Search for the cell housing the specified text and yield its [X, Y] center coordinate. 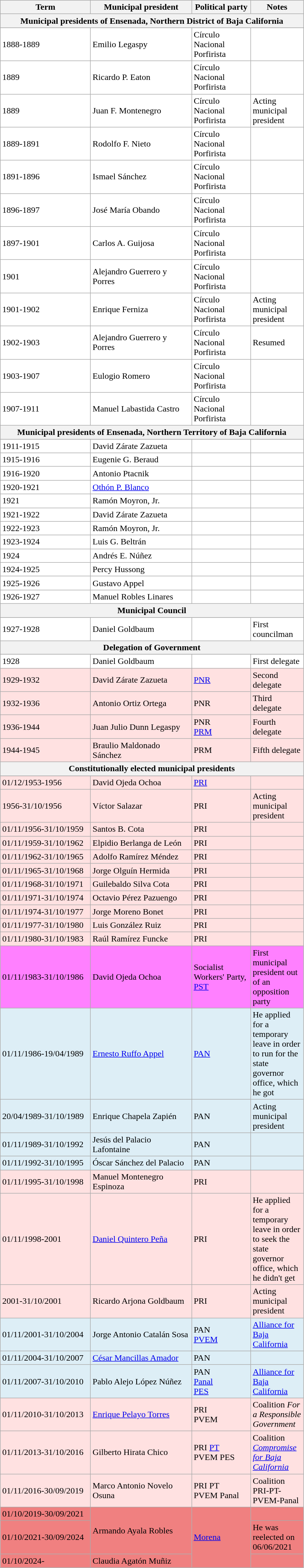
01/11/1956-31/10/1959 [45, 829]
01/11/1986-19/04/1989 [45, 1054]
Antonio Ortiz Ortega [141, 704]
Coalition For a Responsible Government [277, 1414]
01/11/1983-31/10/1986 [45, 977]
1907-1911 [45, 409]
01/11/1977-31/10/1980 [45, 925]
Daniel Quintero Peña [141, 1239]
1901 [45, 276]
01/11/1995-31/10/1998 [45, 1182]
01/11/1998-2001 [45, 1239]
1932-1936 [45, 704]
Resumed [277, 342]
Octavio Pérez Pazuengo [141, 898]
Third delegate [277, 704]
1889-1891 [45, 144]
Political party [221, 7]
Manuel Montenegro Espinoza [141, 1182]
01/11/2004-31/10/2007 [45, 1358]
Ricardo P. Eaton [141, 77]
1891-1896 [45, 177]
Manuel Robles Linares [141, 597]
Luis G. Beltrán [141, 542]
1923-1924 [45, 542]
Jorge Olguín Hermida [141, 870]
01/11/1968-31/10/1971 [45, 884]
Marco Antonio Novelo Osuna [141, 1491]
01/11/2010-31/10/2013 [45, 1414]
01/10/2021-30/09/2024 [45, 1537]
Rodolfo F. Nieto [141, 144]
PRI PT PVEM PES [221, 1452]
Notes [277, 7]
José María Obando [141, 210]
01/11/1965-31/10/1968 [45, 870]
Óscar Sánchez del Palacio [141, 1163]
1936-1944 [45, 727]
Othón P. Blanco [141, 487]
Socialist Workers' Party, PST [221, 977]
01/11/1959-31/10/1962 [45, 843]
Ismael Sánchez [141, 177]
1902-1903 [45, 342]
Luis González Ruiz [141, 925]
Jorge Antonio Catalán Sosa [141, 1334]
PRI PVEM [221, 1414]
1897-1901 [45, 243]
1916-1920 [45, 473]
Eulogio Romero [141, 376]
Ernesto Ruffo Appel [141, 1054]
1911-1915 [45, 446]
Eugenie G. Beraud [141, 460]
He applied for a temporary leave in order to seek the state governor office, which he didn't get [277, 1239]
First delegate [277, 661]
2001-31/10/2001 [45, 1301]
01/11/1962-31/10/1965 [45, 857]
Pablo Alejo López Núñez [141, 1381]
Raúl Ramírez Funcke [141, 939]
Carlos A. Guijosa [141, 243]
Constitutionally elected municipal presidents [152, 769]
PNR PRM [221, 727]
Municipal president [141, 7]
01/11/1992-31/10/1995 [45, 1163]
01/11/1980-31/10/1983 [45, 939]
1927-1928 [45, 629]
Antonio Ptacnik [141, 473]
1926-1927 [45, 597]
Armando Ayala Robles [141, 1531]
Víctor Salazar [141, 806]
Fourth delegate [277, 727]
Morena [221, 1537]
PRM [221, 750]
Claudia Agatón Muñiz [141, 1561]
Percy Hussong [141, 569]
He applied for a temporary leave in order to run for the state governor office, which he got [277, 1054]
Municipal presidents of Ensenada, Northern Territory of Baja California [152, 432]
Braulio Maldonado Sánchez [141, 750]
Jesús del Palacio Lafontaine [141, 1144]
First municipal president out of an opposition party [277, 977]
Coalition Compromise for Baja California [277, 1452]
Term [45, 7]
César Mancillas Amador [141, 1358]
Elpidio Berlanga de León [141, 843]
1920-1921 [45, 487]
1924 [45, 556]
He was reelected on 06/06/2021 [277, 1537]
01/11/2001-31/10/2004 [45, 1334]
01/11/1974-31/10/1977 [45, 911]
Guilebaldo Silva Cota [141, 884]
1929-1932 [45, 680]
01/11/2016-30/09/2019 [45, 1491]
Adolfo Ramírez Méndez [141, 857]
1901-1902 [45, 309]
1944-1945 [45, 750]
20/04/1989-31/10/1989 [45, 1116]
1888-1889 [45, 44]
1903-1907 [45, 376]
Andrés E. Núñez [141, 556]
Enrique Pelayo Torres [141, 1414]
Enrique Ferniza [141, 309]
Second delegate [277, 680]
01/12/1953-1956 [45, 782]
Municipal Council [152, 610]
1921 [45, 501]
1915-1916 [45, 460]
PAN PVEM [221, 1334]
Jorge Moreno Bonet [141, 911]
Delegation of Government [152, 648]
Coalition PRI-PT-PVEM-Panal [277, 1491]
Ricardo Arjona Goldbaum [141, 1301]
01/11/2013-31/10/2016 [45, 1452]
Santos B. Cota [141, 829]
First councilman [277, 629]
01/10/2019-30/09/2021 [45, 1514]
01/11/1971-31/10/1974 [45, 898]
1925-1926 [45, 583]
1896-1897 [45, 210]
01/11/2007-31/10/2010 [45, 1381]
01/11/1989-31/10/1992 [45, 1144]
Enrique Chapela Zapién [141, 1116]
1956-31/10/1956 [45, 806]
Fifth delegate [277, 750]
Juan F. Montenegro [141, 111]
PRI PT PVEM Panal [221, 1491]
Emilio Legaspy [141, 44]
1924-1925 [45, 569]
Municipal presidents of Ensenada, Northern District of Baja California [152, 21]
PAN Panal PES [221, 1381]
Juan Julio Dunn Legaspy [141, 727]
1928 [45, 661]
Gustavo Appel [141, 583]
1921-1922 [45, 515]
01/10/2024- [45, 1561]
Gilberto Hirata Chico [141, 1452]
Manuel Labastida Castro [141, 409]
1922-1923 [45, 528]
